Scan for the cell matching the given text and deliver its (X, Y) coordinate at center. 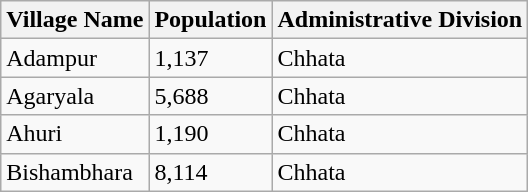
1,190 (210, 134)
5,688 (210, 96)
Agaryala (75, 96)
Population (210, 20)
Administrative Division (400, 20)
Bishambhara (75, 172)
Ahuri (75, 134)
Adampur (75, 58)
1,137 (210, 58)
8,114 (210, 172)
Village Name (75, 20)
